Find where the given text appears and provide that cell's center as [x, y] coordinate. 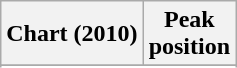
Chart (2010) [72, 34]
Peak position [189, 34]
